Determine the [x, y] coordinate at the center of the cell enclosing the given text.  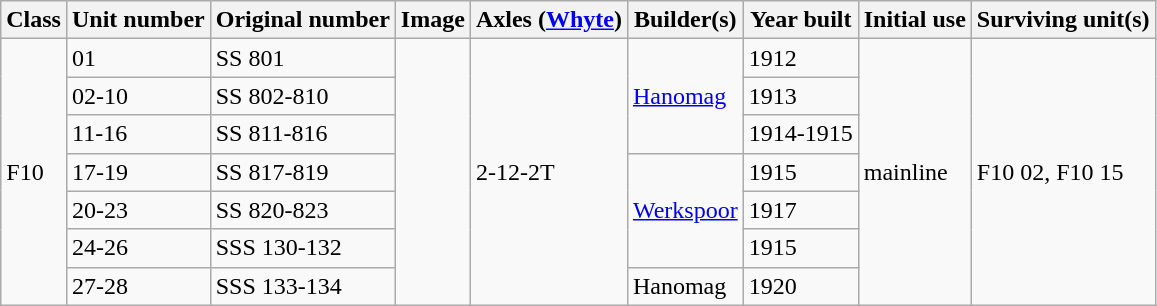
27-28 [138, 286]
17-19 [138, 172]
Original number [302, 20]
SSS 133-134 [302, 286]
SS 802-810 [302, 96]
mainline [914, 172]
01 [138, 58]
02-10 [138, 96]
2-12-2T [548, 172]
1914-1915 [800, 134]
1913 [800, 96]
SSS 130-132 [302, 248]
SS 817-819 [302, 172]
SS 801 [302, 58]
Year built [800, 20]
1920 [800, 286]
24-26 [138, 248]
20-23 [138, 210]
F10 [34, 172]
Image [432, 20]
1912 [800, 58]
Unit number [138, 20]
Initial use [914, 20]
Werkspoor [685, 210]
Surviving unit(s) [1063, 20]
1917 [800, 210]
SS 820-823 [302, 210]
Axles (Whyte) [548, 20]
11-16 [138, 134]
F10 02, F10 15 [1063, 172]
Class [34, 20]
SS 811-816 [302, 134]
Builder(s) [685, 20]
